Extract the [x, y] coordinate from the center of the cell holding the provided text.  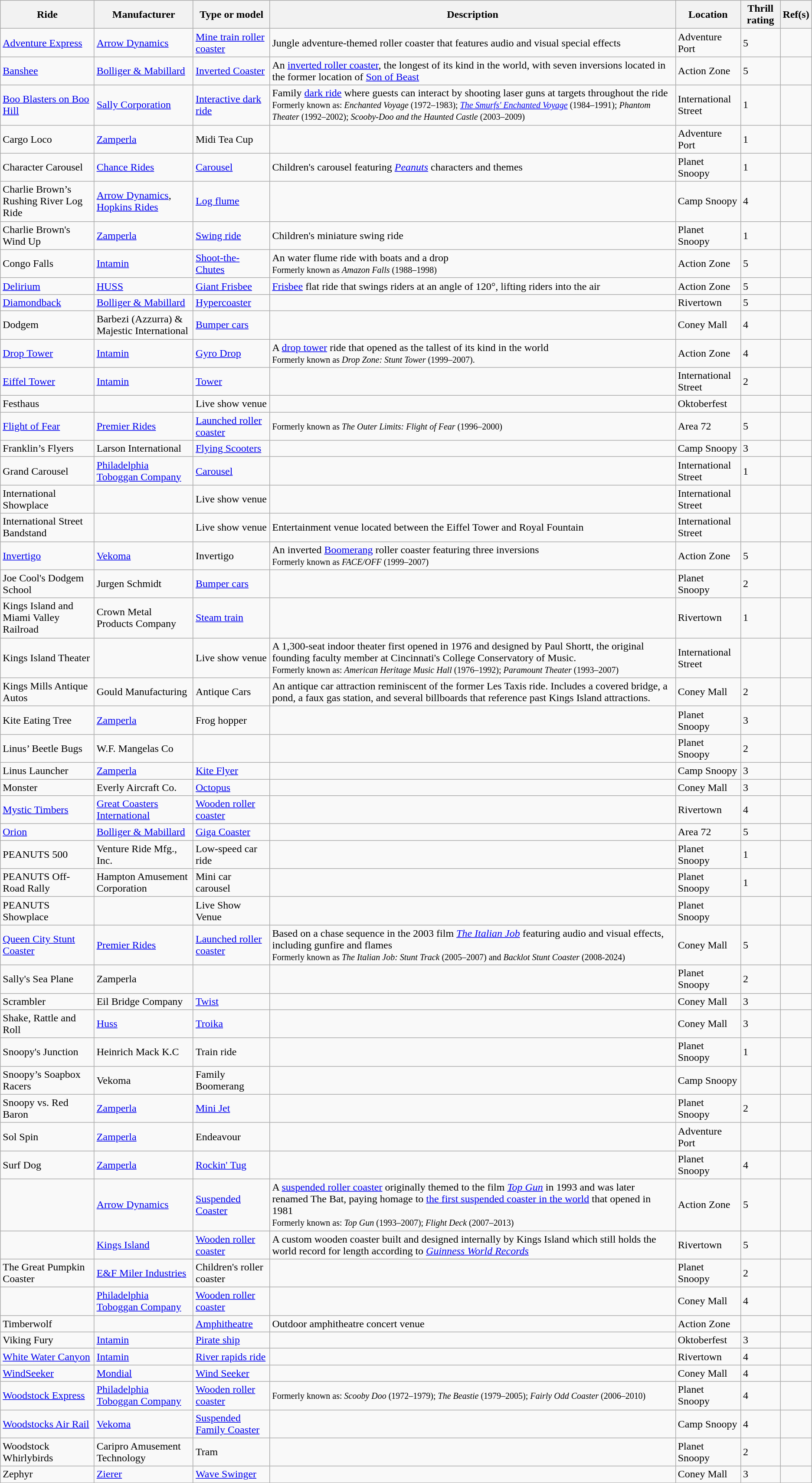
Snoopy’s Soapbox Racers [47, 1080]
Arrow Dynamics, Hopkins Rides [144, 201]
Formerly known as: Scooby Doo (1972–1979); The Beastie (1979–2005); Fairly Odd Coaster (2006–2010) [473, 1395]
Sally's Sea Plane [47, 979]
PEANUTS Showplace [47, 911]
White Water Canyon [47, 1357]
Queen City Stunt Coaster [47, 945]
Congo Falls [47, 264]
Manufacturer [144, 15]
Snoopy vs. Red Baron [47, 1108]
Ride [47, 15]
Children's miniature swing ride [473, 235]
The Great Pumpkin Coaster [47, 1273]
Kings Island and Miami Valley Railroad [47, 618]
Endeavour [232, 1137]
Suspended Coaster [232, 1204]
Joe Cool's Dodgem School [47, 584]
Zierer [144, 1474]
Wind Seeker [232, 1373]
Giant Frisbee [232, 286]
Mini Jet [232, 1108]
WindSeeker [47, 1373]
Scrambler [47, 1001]
Jungle adventure-themed roller coaster that features audio and visual special effects [473, 43]
Shoot-the-Chutes [232, 264]
Monster [47, 787]
Sol Spin [47, 1137]
Sally Corporation [144, 105]
Twist [232, 1001]
Flight of Fear [47, 426]
Franklin’s Flyers [47, 449]
W.F. Mangelas Co [144, 748]
An inverted Boomerang roller coaster featuring three inversionsFormerly known as FACE/OFF (1999–2007) [473, 555]
Hypercoaster [232, 302]
E&F Miler Industries [144, 1273]
Location [708, 15]
Amphitheatre [232, 1324]
Shake, Rattle and Roll [47, 1024]
Festhaus [47, 404]
Log flume [232, 201]
Woodstock Whirlybirds [47, 1452]
Rockin' Tug [232, 1165]
Midi Tea Cup [232, 139]
Children's carousel featuring Peanuts characters and themes [473, 167]
A drop tower ride that opened as the tallest of its kind in the worldFormerly known as Drop Zone: Stunt Tower (1999–2007). [473, 353]
Mine train roller coaster [232, 43]
Boo Blasters on Boo Hill [47, 105]
Charlie Brown's Wind Up [47, 235]
International Showplace [47, 499]
Chance Rides [144, 167]
Woodstock Express [47, 1395]
Inverted Coaster [232, 71]
Eil Bridge Company [144, 1001]
Entertainment venue located between the Eiffel Tower and Royal Fountain [473, 528]
Interactive dark ride [232, 105]
Antique Cars [232, 692]
Adventure Express [47, 43]
Outdoor amphitheatre concert venue [473, 1324]
Mini car carousel [232, 883]
Character Carousel [47, 167]
River rapids ride [232, 1357]
Linus Launcher [47, 771]
Timberwolf [47, 1324]
Drop Tower [47, 353]
PEANUTS Off-Road Rally [47, 883]
Orion [47, 832]
Woodstocks Air Rail [47, 1424]
Crown Metal Products Company [144, 618]
Tower [232, 382]
Cargo Loco [47, 139]
Troika [232, 1024]
International Street Bandstand [47, 528]
Tram [232, 1452]
Grand Carousel [47, 471]
Wave Swinger [232, 1474]
Type or model [232, 15]
Kings Island Theater [47, 658]
Gyro Drop [232, 353]
Train ride [232, 1052]
Dodgem [47, 325]
Kings Mills Antique Autos [47, 692]
Description [473, 15]
Kite Flyer [232, 771]
Giga Coaster [232, 832]
Octopus [232, 787]
Ref(s) [796, 15]
Barbezi (Azzurra) & Majestic International [144, 325]
Kite Eating Tree [47, 720]
Thrill rating [760, 15]
Suspended Family Coaster [232, 1424]
Children's roller coaster [232, 1273]
Caripro Amusement Technology [144, 1452]
Venture Ride Mfg., Inc. [144, 855]
Live Show Venue [232, 911]
Snoopy's Junction [47, 1052]
Linus’ Beetle Bugs [47, 748]
Steam train [232, 618]
Frog hopper [232, 720]
Surf Dog [47, 1165]
Mystic Timbers [47, 810]
Pirate ship [232, 1340]
An inverted roller coaster, the longest of its kind in the world, with seven inversions located in the former location of Son of Beast [473, 71]
Great Coasters International [144, 810]
Gould Manufacturing [144, 692]
Hampton Amusement Corporation [144, 883]
Flying Scooters [232, 449]
Viking Fury [47, 1340]
Mondial [144, 1373]
Jurgen Schmidt [144, 584]
Everly Aircraft Co. [144, 787]
Delirium [47, 286]
Diamondback [47, 302]
Low-speed car ride [232, 855]
Frisbee flat ride that swings riders at an angle of 120°, lifting riders into the air [473, 286]
PEANUTS 500 [47, 855]
Zephyr [47, 1474]
Kings Island [144, 1244]
Banshee [47, 71]
Larson International [144, 449]
Formerly known as The Outer Limits: Flight of Fear (1996–2000) [473, 426]
Eiffel Tower [47, 382]
Charlie Brown’s Rushing River Log Ride [47, 201]
Huss [144, 1024]
Heinrich Mack K.C [144, 1052]
Swing ride [232, 235]
An water flume ride with boats and a drop Formerly known as Amazon Falls (1988–1998) [473, 264]
HUSS [144, 286]
Family Boomerang [232, 1080]
